Provide the (X, Y) coordinate of the cell's center where the given text is located.  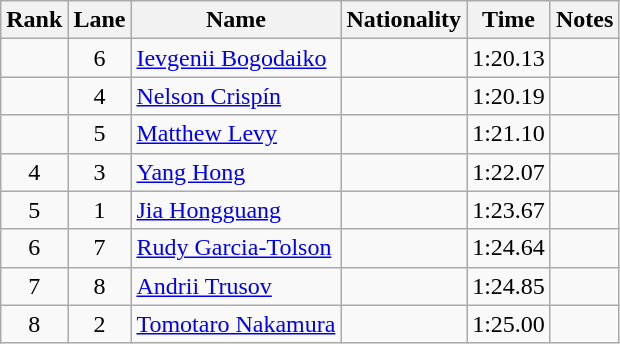
Notes (584, 20)
1:22.07 (509, 172)
Matthew Levy (236, 134)
Jia Hongguang (236, 210)
Andrii Trusov (236, 286)
1:24.64 (509, 248)
Ievgenii Bogodaiko (236, 58)
Nationality (404, 20)
Lane (100, 20)
1:25.00 (509, 324)
1 (100, 210)
Nelson Crispín (236, 96)
Name (236, 20)
Time (509, 20)
Rank (34, 20)
Rudy Garcia-Tolson (236, 248)
1:24.85 (509, 286)
Yang Hong (236, 172)
1:21.10 (509, 134)
1:20.13 (509, 58)
Tomotaro Nakamura (236, 324)
1:20.19 (509, 96)
1:23.67 (509, 210)
3 (100, 172)
2 (100, 324)
